Return the (X, Y) coordinate for the center point of the cell that contains the specified text.  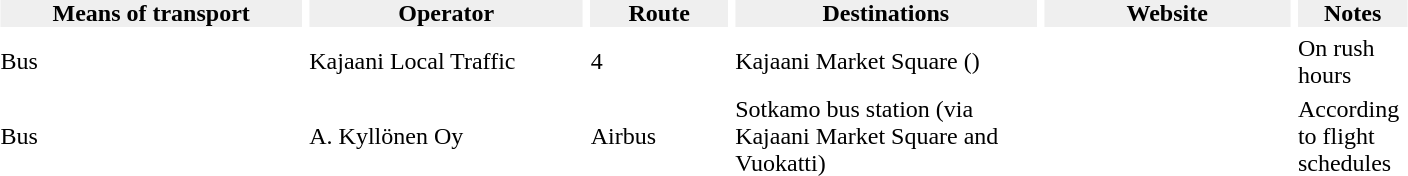
Destinations (886, 14)
On rush hours (1353, 61)
Kajaani Local Traffic (446, 61)
Notes (1353, 14)
Operator (446, 14)
Website (1167, 14)
Means of transport (150, 14)
4 (660, 61)
Bus (150, 61)
Kajaani Market Square () (886, 61)
Route (660, 14)
